For the text-containing cell, return its midpoint in [X, Y] coordinate format. 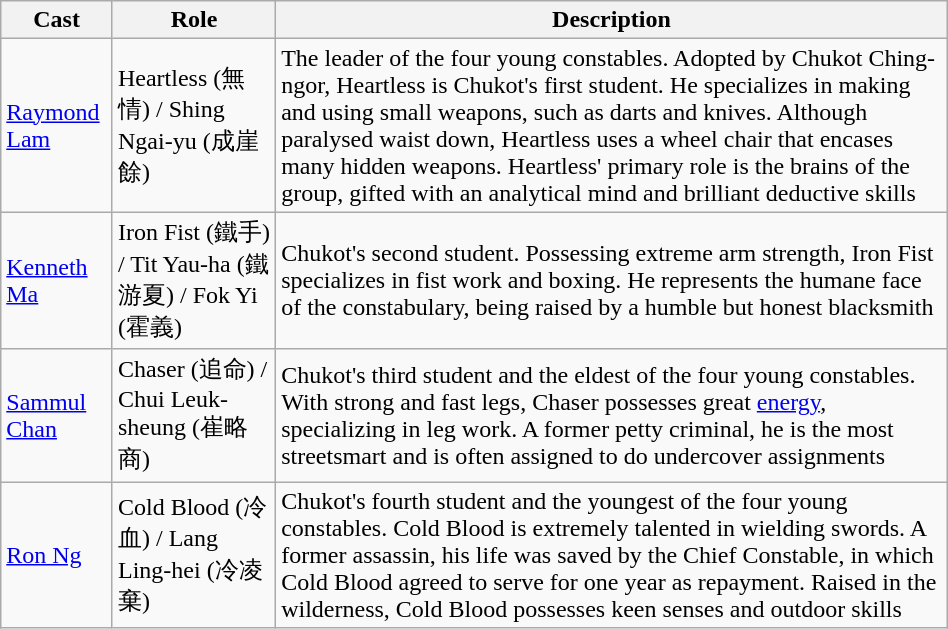
Raymond Lam [57, 126]
Description [612, 20]
Cold Blood (冷血) / Lang Ling-hei (冷凌棄) [194, 555]
Kenneth Ma [57, 280]
Iron Fist (鐵手) / Tit Yau-ha (鐵游夏) / Fok Yi (霍義) [194, 280]
Chaser (追命) / Chui Leuk-sheung (崔略商) [194, 416]
Ron Ng [57, 555]
Heartless (無情) / Shing Ngai-yu (成崖餘) [194, 126]
Cast [57, 20]
Sammul Chan [57, 416]
Role [194, 20]
